Scan for the cell matching the given text and deliver its (x, y) coordinate at center. 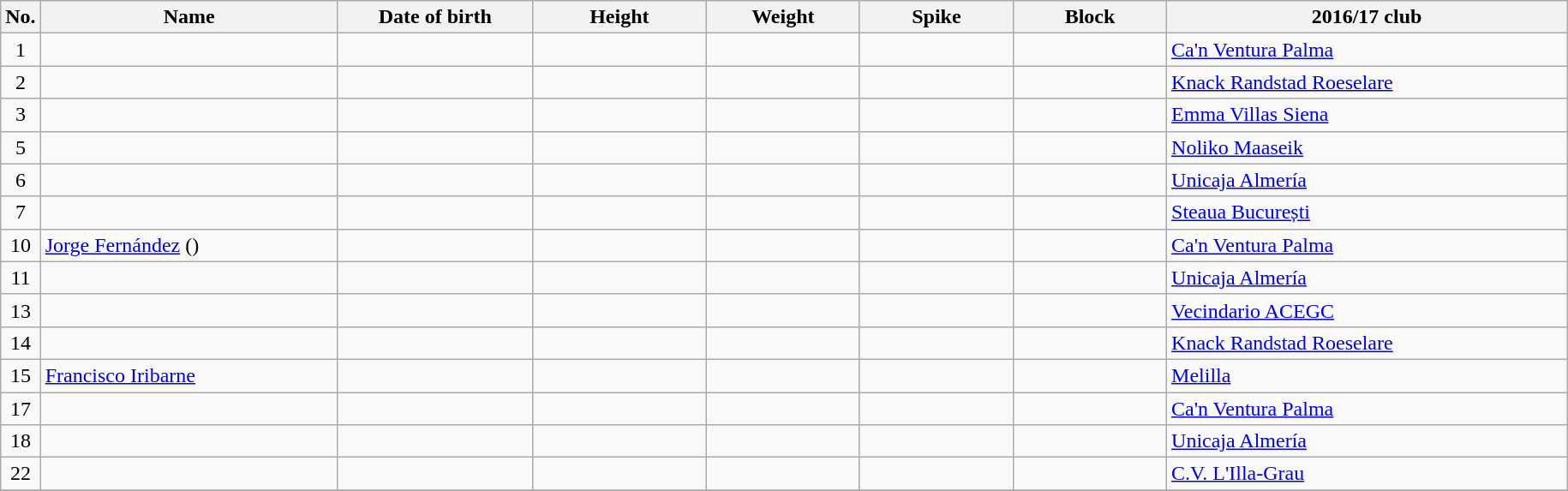
6 (21, 180)
1 (21, 50)
3 (21, 115)
2 (21, 82)
10 (21, 245)
Weight (783, 17)
Noliko Maaseik (1368, 147)
Vecindario ACEGC (1368, 310)
15 (21, 375)
Date of birth (435, 17)
No. (21, 17)
2016/17 club (1368, 17)
Jorge Fernández () (189, 245)
Francisco Iribarne (189, 375)
22 (21, 474)
18 (21, 441)
13 (21, 310)
14 (21, 343)
C.V. L'Illa-Grau (1368, 474)
Name (189, 17)
Spike (936, 17)
11 (21, 278)
Melilla (1368, 375)
Height (619, 17)
Steaua București (1368, 213)
Emma Villas Siena (1368, 115)
Block (1090, 17)
17 (21, 409)
5 (21, 147)
7 (21, 213)
